Provide the (x, y) coordinate of the cell's center where the given text is located.  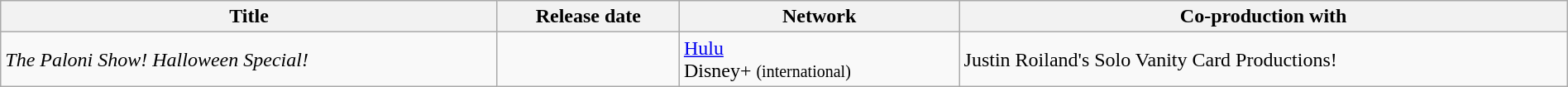
Justin Roiland's Solo Vanity Card Productions! (1264, 60)
Release date (588, 17)
HuluDisney+ (international) (819, 60)
Co-production with (1264, 17)
Title (250, 17)
The Paloni Show! Halloween Special! (250, 60)
Network (819, 17)
